Return the [x, y] coordinate for the center point of the cell that contains the specified text.  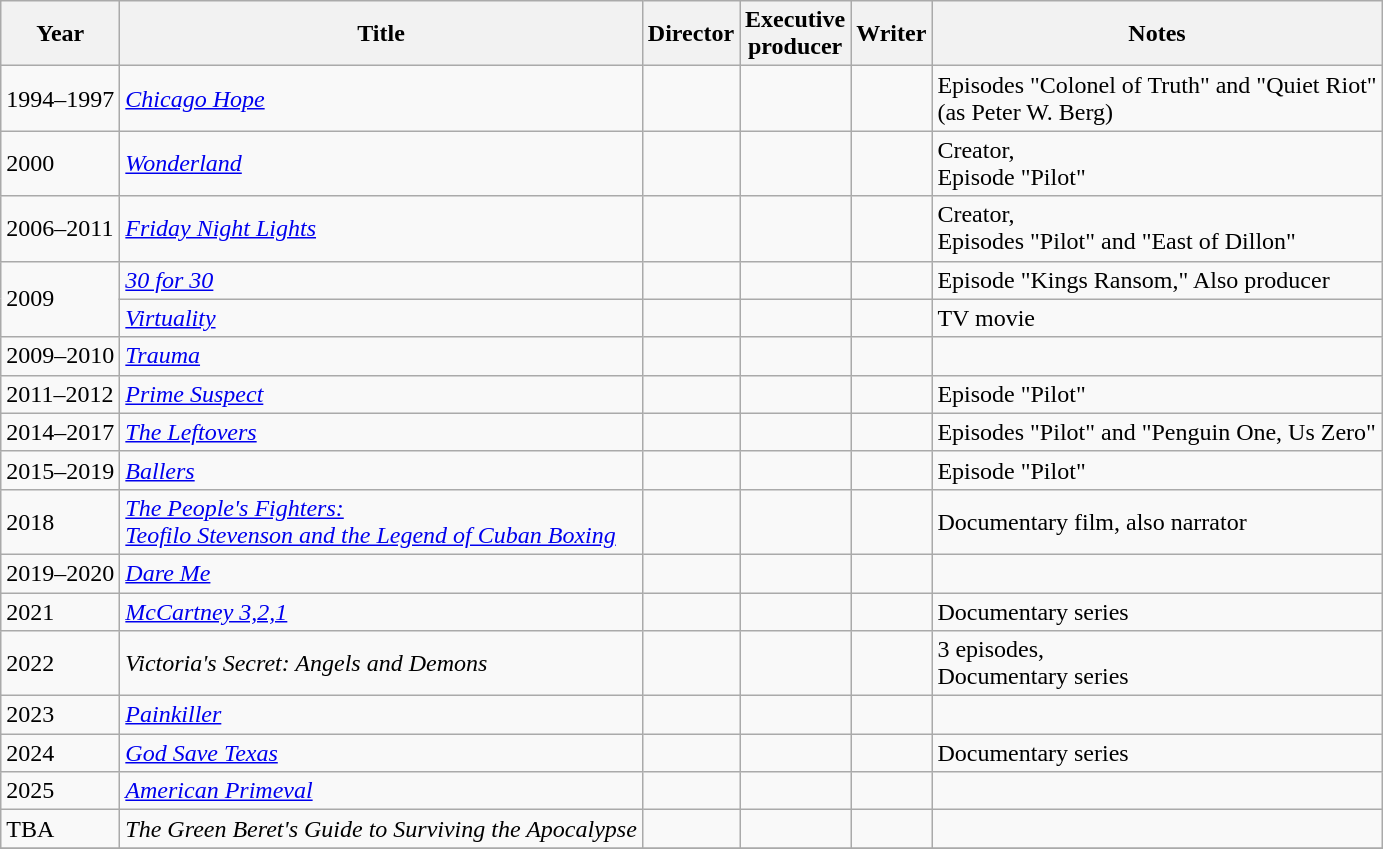
American Primeval [382, 791]
God Save Texas [382, 753]
Executiveproducer [796, 34]
Virtuality [382, 318]
2006–2011 [60, 228]
2014–2017 [60, 432]
Episodes "Pilot" and "Penguin One, Us Zero" [1157, 432]
30 for 30 [382, 280]
Ballers [382, 470]
2009 [60, 299]
Victoria's Secret: Angels and Demons [382, 664]
Wonderland [382, 164]
TBA [60, 829]
Notes [1157, 34]
Dare Me [382, 573]
2015–2019 [60, 470]
2011–2012 [60, 394]
Episode "Kings Ransom," Also producer [1157, 280]
Director [690, 34]
2019–2020 [60, 573]
Creator,Episodes "Pilot" and "East of Dillon" [1157, 228]
Year [60, 34]
2018 [60, 522]
2024 [60, 753]
TV movie [1157, 318]
The People's Fighters:Teofilo Stevenson and the Legend of Cuban Boxing [382, 522]
Painkiller [382, 715]
Friday Night Lights [382, 228]
Chicago Hope [382, 98]
Prime Suspect [382, 394]
2009–2010 [60, 356]
3 episodes,Documentary series [1157, 664]
The Leftovers [382, 432]
McCartney 3,2,1 [382, 611]
1994–1997 [60, 98]
2025 [60, 791]
The Green Beret's Guide to Surviving the Apocalypse [382, 829]
Writer [892, 34]
2022 [60, 664]
Documentary film, also narrator [1157, 522]
Creator,Episode "Pilot" [1157, 164]
Episodes "Colonel of Truth" and "Quiet Riot"(as Peter W. Berg) [1157, 98]
2000 [60, 164]
2023 [60, 715]
Title [382, 34]
Trauma [382, 356]
2021 [60, 611]
